Output the (x, y) coordinate of the center of the cell containing the given text.  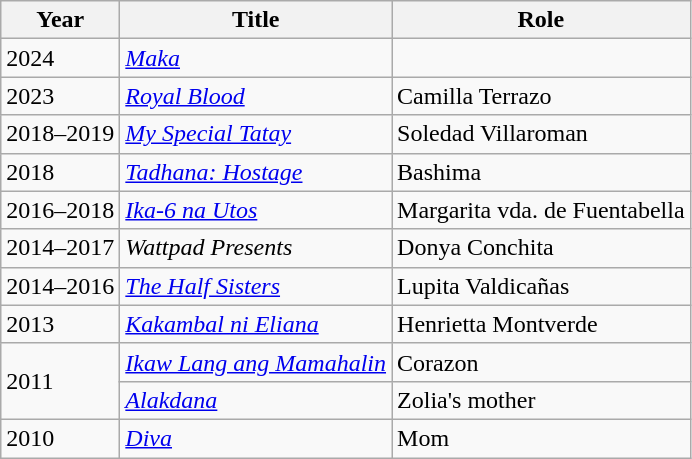
2014–2016 (60, 286)
Ikaw Lang ang Mamahalin (256, 362)
Margarita vda. de Fuentabella (542, 210)
Wattpad Presents (256, 248)
Ika-6 na Utos (256, 210)
2018 (60, 172)
The Half Sisters (256, 286)
Zolia's mother (542, 400)
2024 (60, 58)
Bashima (542, 172)
Corazon (542, 362)
2014–2017 (60, 248)
Camilla Terrazo (542, 96)
Donya Conchita (542, 248)
Royal Blood (256, 96)
Alakdana (256, 400)
2011 (60, 381)
Henrietta Montverde (542, 324)
2016–2018 (60, 210)
2010 (60, 438)
My Special Tatay (256, 134)
Lupita Valdicañas (542, 286)
Soledad Villaroman (542, 134)
Kakambal ni Eliana (256, 324)
Title (256, 20)
Year (60, 20)
Maka (256, 58)
2013 (60, 324)
Role (542, 20)
Diva (256, 438)
Tadhana: Hostage (256, 172)
2023 (60, 96)
2018–2019 (60, 134)
Mom (542, 438)
